Determine the (X, Y) coordinate at the center of the cell enclosing the given text.  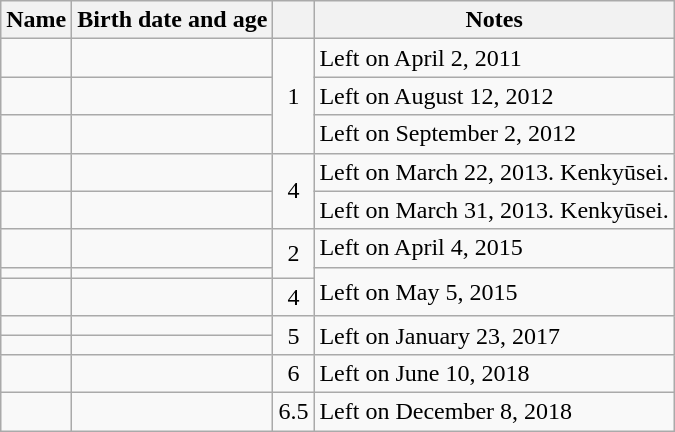
Left on January 23, 2017 (494, 335)
Left on April 2, 2011 (494, 58)
6 (294, 373)
Left on August 12, 2012 (494, 96)
6.5 (294, 411)
Notes (494, 20)
Left on March 22, 2013. Kenkyūsei. (494, 172)
Left on April 4, 2015 (494, 248)
2 (294, 254)
Left on March 31, 2013. Kenkyūsei. (494, 210)
Name (36, 20)
Left on December 8, 2018 (494, 411)
Left on September 2, 2012 (494, 134)
Birth date and age (172, 20)
Left on June 10, 2018 (494, 373)
5 (294, 335)
Left on May 5, 2015 (494, 292)
1 (294, 96)
